Scan for the cell matching the given text and deliver its [X, Y] coordinate at center. 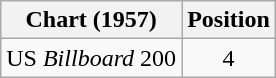
US Billboard 200 [92, 58]
Position [229, 20]
Chart (1957) [92, 20]
4 [229, 58]
